Detect which cell encompasses the target text, then output its [X, Y] center coordinate. 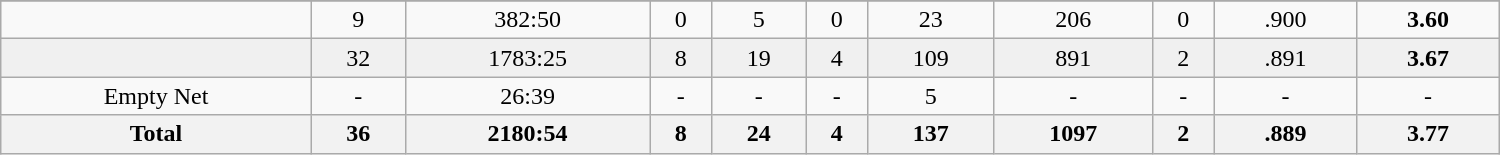
24 [759, 134]
382:50 [527, 20]
9 [358, 20]
19 [759, 58]
Empty Net [156, 96]
109 [931, 58]
3.67 [1428, 58]
.891 [1285, 58]
137 [931, 134]
1783:25 [527, 58]
2180:54 [527, 134]
3.60 [1428, 20]
.889 [1285, 134]
26:39 [527, 96]
Total [156, 134]
32 [358, 58]
23 [931, 20]
3.77 [1428, 134]
206 [1074, 20]
891 [1074, 58]
.900 [1285, 20]
1097 [1074, 134]
36 [358, 134]
